Return the [X, Y] coordinate for the center point of the cell that contains the specified text.  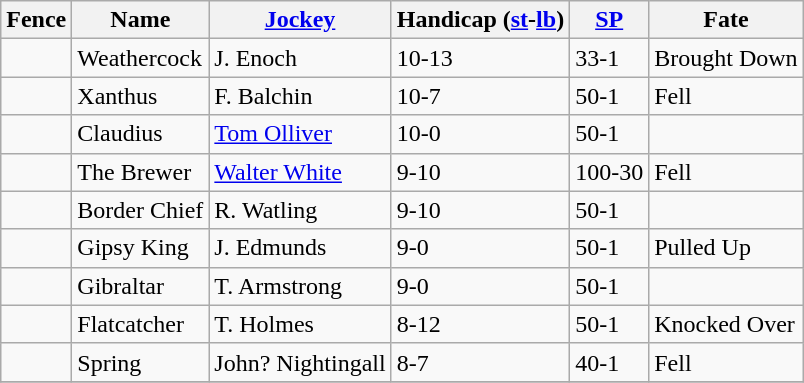
Fence [36, 20]
Gipsy King [140, 248]
SP [610, 20]
40-1 [610, 362]
Walter White [300, 172]
8-7 [480, 362]
100-30 [610, 172]
Border Chief [140, 210]
Brought Down [726, 58]
R. Watling [300, 210]
Spring [140, 362]
T. Holmes [300, 324]
J. Edmunds [300, 248]
Tom Olliver [300, 134]
J. Enoch [300, 58]
10-7 [480, 96]
Handicap (st-lb) [480, 20]
F. Balchin [300, 96]
Flatcatcher [140, 324]
8-12 [480, 324]
10-0 [480, 134]
Xanthus [140, 96]
Knocked Over [726, 324]
Weathercock [140, 58]
Gibraltar [140, 286]
33-1 [610, 58]
T. Armstrong [300, 286]
Jockey [300, 20]
Pulled Up [726, 248]
Fate [726, 20]
10-13 [480, 58]
The Brewer [140, 172]
Name [140, 20]
John? Nightingall [300, 362]
Claudius [140, 134]
